Return (x, y) of the center of cell containing provided text 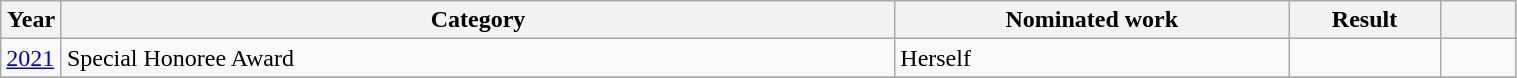
Category (478, 20)
Year (32, 20)
Special Honoree Award (478, 58)
Herself (1092, 58)
Nominated work (1092, 20)
2021 (32, 58)
Result (1365, 20)
